Return [x, y] of the center of cell containing provided text 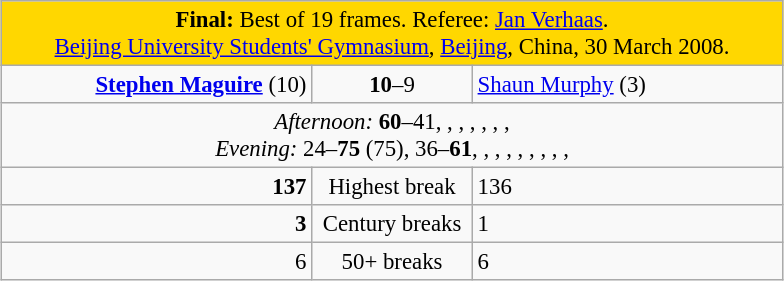
Highest break [392, 187]
136 [628, 187]
10–9 [392, 85]
3 [156, 224]
137 [156, 187]
Shaun Murphy (3) [628, 85]
1 [628, 224]
Final: Best of 19 frames. Referee: Jan Verhaas.Beijing University Students' Gymnasium, Beijing, China, 30 March 2008. [392, 34]
Stephen Maguire (10) [156, 85]
Afternoon: 60–41, , , , , , , Evening: 24–75 (75), 36–61, , , , , , , , , [392, 136]
Century breaks [392, 224]
50+ breaks [392, 262]
